Detect which cell encompasses the target text, then output its (X, Y) center coordinate. 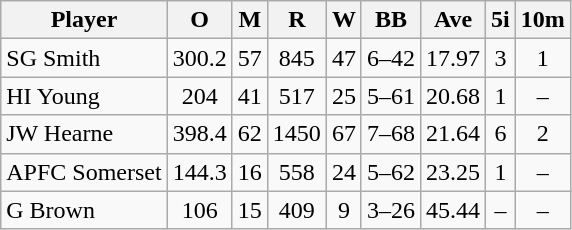
300.2 (200, 58)
5–62 (390, 172)
APFC Somerset (84, 172)
16 (250, 172)
25 (344, 96)
3–26 (390, 210)
21.64 (452, 134)
R (296, 20)
398.4 (200, 134)
20.68 (452, 96)
45.44 (452, 210)
10m (542, 20)
5i (501, 20)
106 (200, 210)
67 (344, 134)
W (344, 20)
Player (84, 20)
SG Smith (84, 58)
62 (250, 134)
144.3 (200, 172)
1450 (296, 134)
2 (542, 134)
JW Hearne (84, 134)
HI Young (84, 96)
3 (501, 58)
41 (250, 96)
845 (296, 58)
23.25 (452, 172)
517 (296, 96)
G Brown (84, 210)
M (250, 20)
6 (501, 134)
O (200, 20)
17.97 (452, 58)
5–61 (390, 96)
204 (200, 96)
9 (344, 210)
15 (250, 210)
24 (344, 172)
6–42 (390, 58)
409 (296, 210)
BB (390, 20)
57 (250, 58)
47 (344, 58)
7–68 (390, 134)
558 (296, 172)
Ave (452, 20)
